Locate the cell with the specified text and output its [x, y] center coordinate. 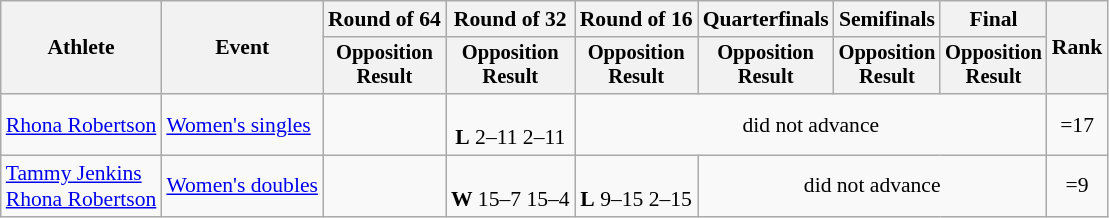
Rank [1078, 48]
W 15–7 15–4 [510, 186]
Round of 64 [384, 19]
Women's singles [242, 124]
Tammy JenkinsRhona Robertson [82, 186]
Final [994, 19]
Round of 16 [636, 19]
=17 [1078, 124]
L 9–15 2–15 [636, 186]
L 2–11 2–11 [510, 124]
Women's doubles [242, 186]
=9 [1078, 186]
Event [242, 48]
Quarterfinals [766, 19]
Athlete [82, 48]
Rhona Robertson [82, 124]
Round of 32 [510, 19]
Semifinals [888, 19]
